Capture the cell that displays the provided text and extract its (x, y) central coordinate. 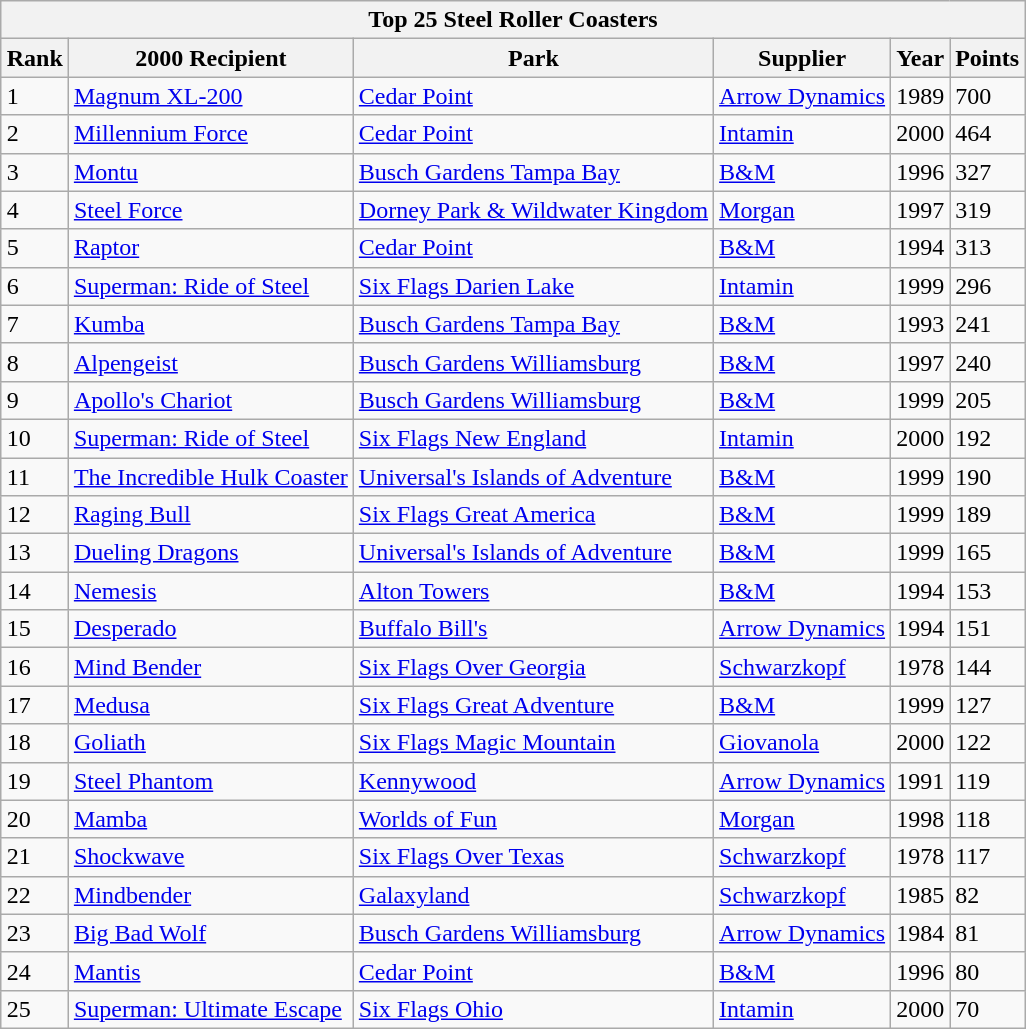
Six Flags Magic Mountain (533, 743)
21 (34, 857)
13 (34, 553)
192 (988, 438)
127 (988, 705)
1998 (920, 819)
11 (34, 477)
1993 (920, 324)
Kennywood (533, 781)
Year (920, 58)
241 (988, 324)
1 (34, 96)
3 (34, 172)
313 (988, 248)
Desperado (210, 629)
Raging Bull (210, 515)
Dueling Dragons (210, 553)
Magnum XL-200 (210, 96)
22 (34, 895)
10 (34, 438)
Mamba (210, 819)
Kumba (210, 324)
Nemesis (210, 591)
327 (988, 172)
Six Flags Over Georgia (533, 667)
189 (988, 515)
Mantis (210, 971)
Supplier (802, 58)
Mindbender (210, 895)
Montu (210, 172)
19 (34, 781)
Park (533, 58)
153 (988, 591)
Steel Phantom (210, 781)
Medusa (210, 705)
17 (34, 705)
Six Flags Great Adventure (533, 705)
Mind Bender (210, 667)
Raptor (210, 248)
Superman: Ultimate Escape (210, 1009)
2 (34, 134)
Dorney Park & Wildwater Kingdom (533, 210)
18 (34, 743)
Top 25 Steel Roller Coasters (512, 20)
8 (34, 362)
9 (34, 400)
Galaxyland (533, 895)
82 (988, 895)
165 (988, 553)
12 (34, 515)
240 (988, 362)
Goliath (210, 743)
118 (988, 819)
122 (988, 743)
The Incredible Hulk Coaster (210, 477)
190 (988, 477)
1991 (920, 781)
15 (34, 629)
Apollo's Chariot (210, 400)
151 (988, 629)
Six Flags New England (533, 438)
1984 (920, 933)
70 (988, 1009)
Steel Force (210, 210)
205 (988, 400)
Worlds of Fun (533, 819)
Points (988, 58)
Shockwave (210, 857)
Six Flags Over Texas (533, 857)
24 (34, 971)
23 (34, 933)
1989 (920, 96)
1985 (920, 895)
6 (34, 286)
7 (34, 324)
Alton Towers (533, 591)
16 (34, 667)
296 (988, 286)
81 (988, 933)
Rank (34, 58)
Millennium Force (210, 134)
Six Flags Great America (533, 515)
20 (34, 819)
144 (988, 667)
700 (988, 96)
319 (988, 210)
4 (34, 210)
117 (988, 857)
Big Bad Wolf (210, 933)
14 (34, 591)
Six Flags Ohio (533, 1009)
2000 Recipient (210, 58)
Six Flags Darien Lake (533, 286)
80 (988, 971)
119 (988, 781)
464 (988, 134)
Buffalo Bill's (533, 629)
25 (34, 1009)
Giovanola (802, 743)
Alpengeist (210, 362)
5 (34, 248)
